Detect which cell encompasses the target text, then output its [X, Y] center coordinate. 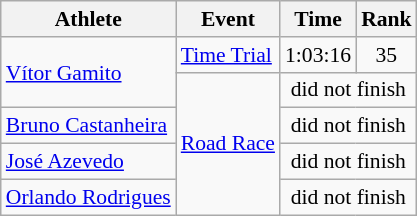
1:03:16 [318, 55]
Bruno Castanheira [88, 126]
Time Trial [228, 55]
Orlando Rodrigues [88, 197]
Athlete [88, 19]
Vítor Gamito [88, 72]
Time [318, 19]
Rank [386, 19]
35 [386, 55]
José Azevedo [88, 162]
Event [228, 19]
Road Race [228, 143]
